Extract the (X, Y) coordinate from the center of the cell holding the provided text.  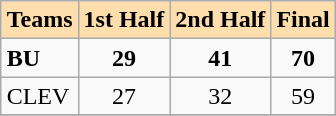
32 (220, 96)
27 (124, 96)
BU (40, 58)
41 (220, 58)
70 (303, 58)
Teams (40, 20)
Final (303, 20)
59 (303, 96)
1st Half (124, 20)
CLEV (40, 96)
29 (124, 58)
2nd Half (220, 20)
